Determine the [x, y] coordinate at the center of the cell enclosing the given text.  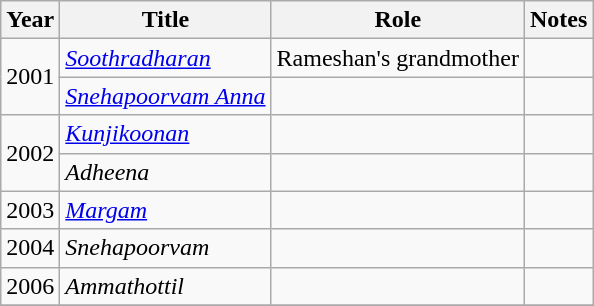
Kunjikoonan [166, 134]
2004 [30, 248]
Margam [166, 210]
2001 [30, 77]
2002 [30, 153]
Adheena [166, 172]
Soothradharan [166, 58]
2003 [30, 210]
Snehapoorvam Anna [166, 96]
Rameshan's grandmother [398, 58]
2006 [30, 286]
Role [398, 20]
Year [30, 20]
Snehapoorvam [166, 248]
Ammathottil [166, 286]
Notes [558, 20]
Title [166, 20]
